Find where the given text appears and provide that cell's center as [x, y] coordinate. 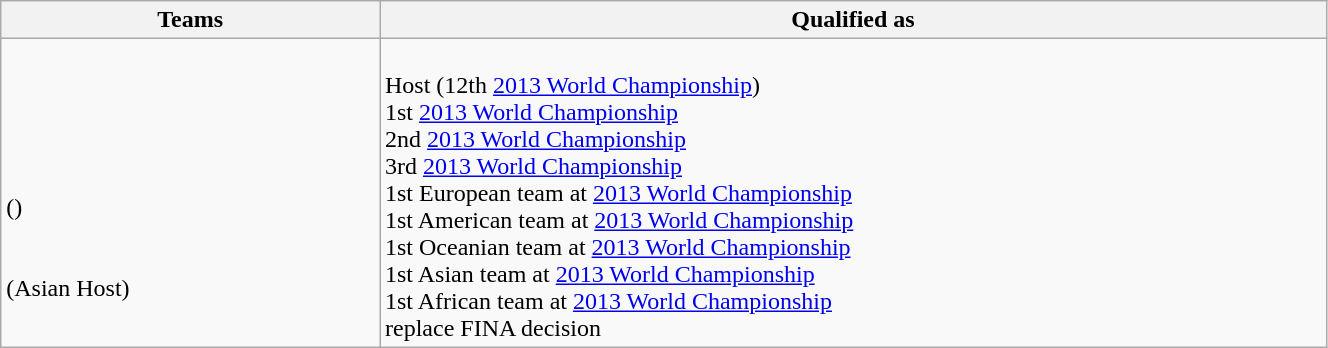
()(Asian Host) [190, 193]
Teams [190, 20]
Qualified as [854, 20]
